For the text-containing cell, return its midpoint in (x, y) coordinate format. 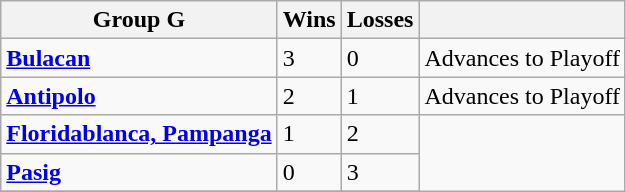
Bulacan (139, 58)
Losses (380, 20)
Wins (309, 20)
Antipolo (139, 96)
Pasig (139, 172)
Floridablanca, Pampanga (139, 134)
Group G (139, 20)
